For the text-containing cell, return its midpoint in (X, Y) coordinate format. 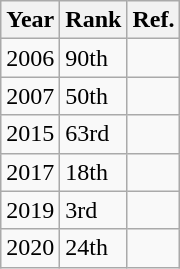
90th (94, 58)
Year (30, 20)
2020 (30, 248)
2007 (30, 96)
18th (94, 172)
2015 (30, 134)
Rank (94, 20)
2019 (30, 210)
3rd (94, 210)
2017 (30, 172)
50th (94, 96)
24th (94, 248)
Ref. (154, 20)
2006 (30, 58)
63rd (94, 134)
